Output the [X, Y] coordinate of the center of the cell containing the given text.  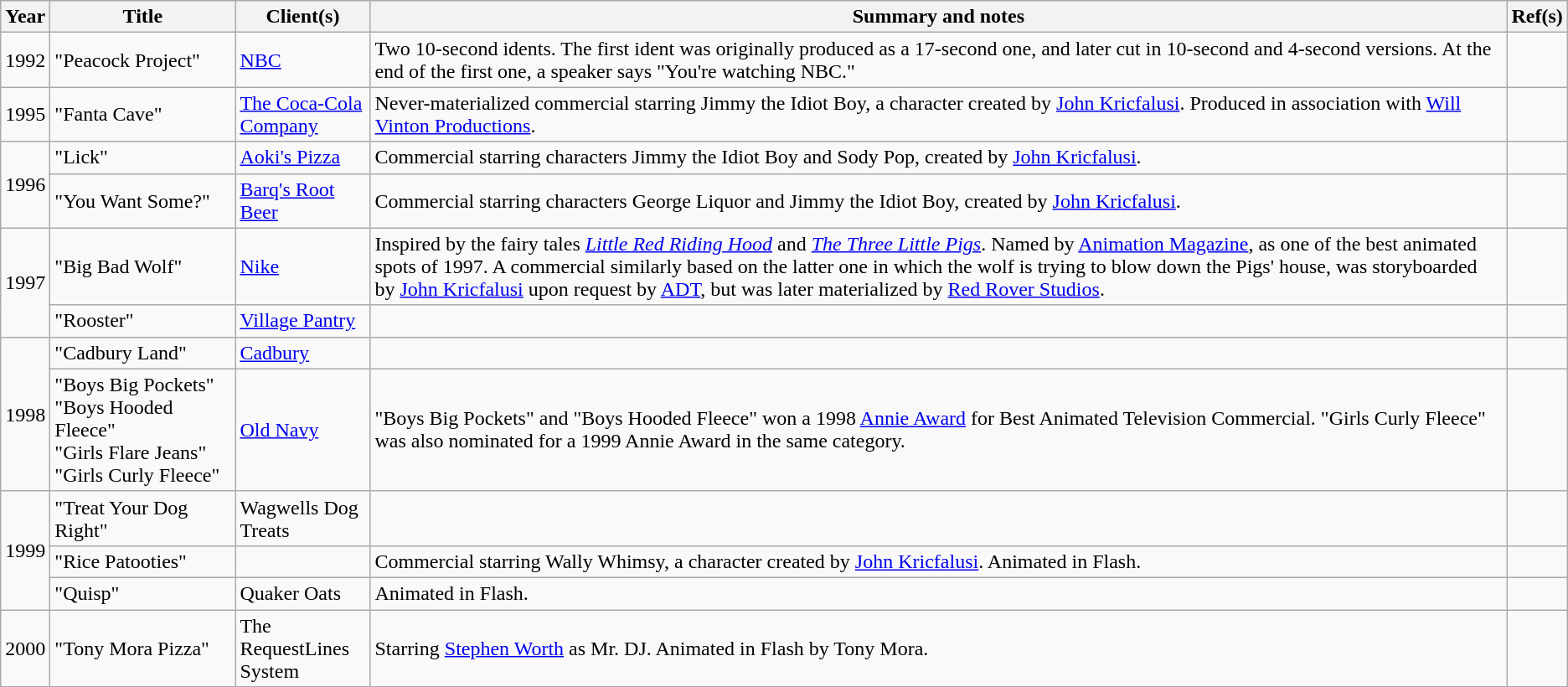
"Rooster" [142, 321]
1997 [25, 282]
Title [142, 17]
Summary and notes [938, 17]
"Lick" [142, 158]
Nike [303, 266]
Starring Stephen Worth as Mr. DJ. Animated in Flash by Tony Mora. [938, 648]
"Quisp" [142, 593]
Year [25, 17]
1995 [25, 114]
Cadbury [303, 353]
Wagwells Dog Treats [303, 518]
Commercial starring Wally Whimsy, a character created by John Kricfalusi. Animated in Flash. [938, 561]
Quaker Oats [303, 593]
2000 [25, 648]
Village Pantry [303, 321]
"Treat Your Dog Right" [142, 518]
Commercial starring characters Jimmy the Idiot Boy and Sody Pop, created by John Kricfalusi. [938, 158]
Old Navy [303, 430]
"Big Bad Wolf" [142, 266]
Animated in Flash. [938, 593]
"Boys Big Pockets""Boys Hooded Fleece""Girls Flare Jeans""Girls Curly Fleece" [142, 430]
1996 [25, 184]
The RequestLines System [303, 648]
1998 [25, 414]
Client(s) [303, 17]
Aoki's Pizza [303, 158]
"Cadbury Land" [142, 353]
Barq's Root Beer [303, 201]
The Coca-Cola Company [303, 114]
1992 [25, 60]
Ref(s) [1537, 17]
1999 [25, 550]
NBC [303, 60]
"Rice Patooties" [142, 561]
"Tony Mora Pizza" [142, 648]
Commercial starring characters George Liquor and Jimmy the Idiot Boy, created by John Kricfalusi. [938, 201]
"Peacock Project" [142, 60]
"Fanta Cave" [142, 114]
"You Want Some?" [142, 201]
